Scan for the cell matching the given text and deliver its [x, y] coordinate at center. 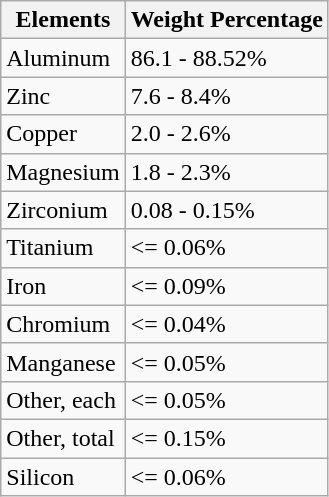
Copper [63, 134]
Weight Percentage [226, 20]
Silicon [63, 477]
0.08 - 0.15% [226, 210]
<= 0.15% [226, 438]
Manganese [63, 362]
<= 0.04% [226, 324]
86.1 - 88.52% [226, 58]
Other, total [63, 438]
Magnesium [63, 172]
Titanium [63, 248]
2.0 - 2.6% [226, 134]
Iron [63, 286]
Zirconium [63, 210]
Zinc [63, 96]
<= 0.09% [226, 286]
Aluminum [63, 58]
7.6 - 8.4% [226, 96]
Elements [63, 20]
Other, each [63, 400]
Chromium [63, 324]
1.8 - 2.3% [226, 172]
